Search for the cell housing the specified text and yield its [x, y] center coordinate. 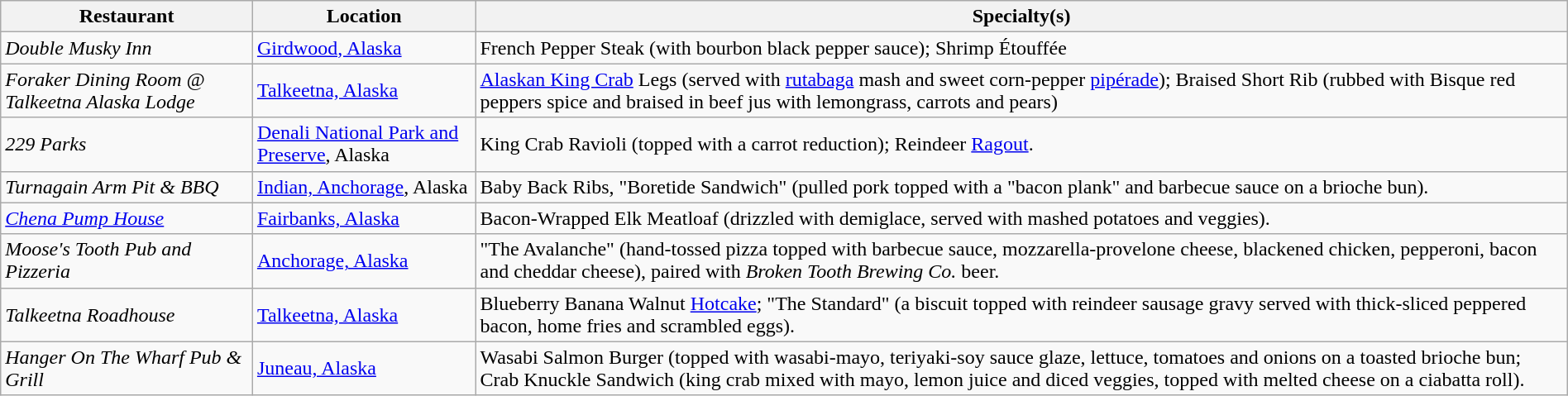
Double Musky Inn [127, 48]
King Crab Ravioli (topped with a carrot reduction); Reindeer Ragout. [1021, 144]
Restaurant [127, 17]
Fairbanks, Alaska [364, 218]
Indian, Anchorage, Alaska [364, 187]
Location [364, 17]
Turnagain Arm Pit & BBQ [127, 187]
Denali National Park and Preserve, Alaska [364, 144]
Hanger On The Wharf Pub & Grill [127, 369]
Juneau, Alaska [364, 369]
Bacon-Wrapped Elk Meatloaf (drizzled with demiglace, served with mashed potatoes and veggies). [1021, 218]
French Pepper Steak (with bourbon black pepper sauce); Shrimp Étouffée [1021, 48]
Girdwood, Alaska [364, 48]
229 Parks [127, 144]
Talkeetna Roadhouse [127, 314]
Chena Pump House [127, 218]
Baby Back Ribs, "Boretide Sandwich" (pulled pork topped with a "bacon plank" and barbecue sauce on a brioche bun). [1021, 187]
Specialty(s) [1021, 17]
Foraker Dining Room @ Talkeetna Alaska Lodge [127, 91]
Moose's Tooth Pub and Pizzeria [127, 261]
Anchorage, Alaska [364, 261]
